Output the (x, y) coordinate of the center of the cell containing the given text.  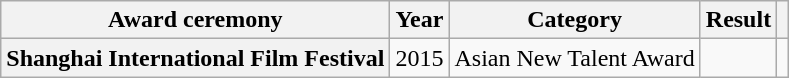
Shanghai International Film Festival (196, 58)
2015 (420, 58)
Result (738, 20)
Award ceremony (196, 20)
Year (420, 20)
Asian New Talent Award (574, 58)
Category (574, 20)
